Scan for the cell matching the given text and deliver its [X, Y] coordinate at center. 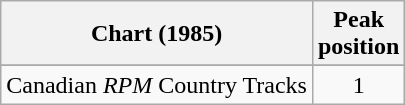
Chart (1985) [157, 34]
Canadian RPM Country Tracks [157, 85]
1 [358, 85]
Peakposition [358, 34]
